Search for the cell housing the specified text and yield its [x, y] center coordinate. 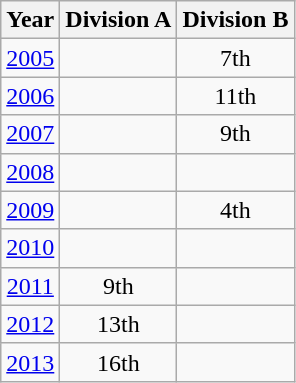
2006 [30, 96]
2009 [30, 210]
Division A [118, 20]
4th [236, 210]
16th [118, 362]
2013 [30, 362]
2010 [30, 248]
2011 [30, 286]
2012 [30, 324]
7th [236, 58]
Division B [236, 20]
11th [236, 96]
2007 [30, 134]
2008 [30, 172]
13th [118, 324]
Year [30, 20]
2005 [30, 58]
